For the text-containing cell, return its midpoint in (X, Y) coordinate format. 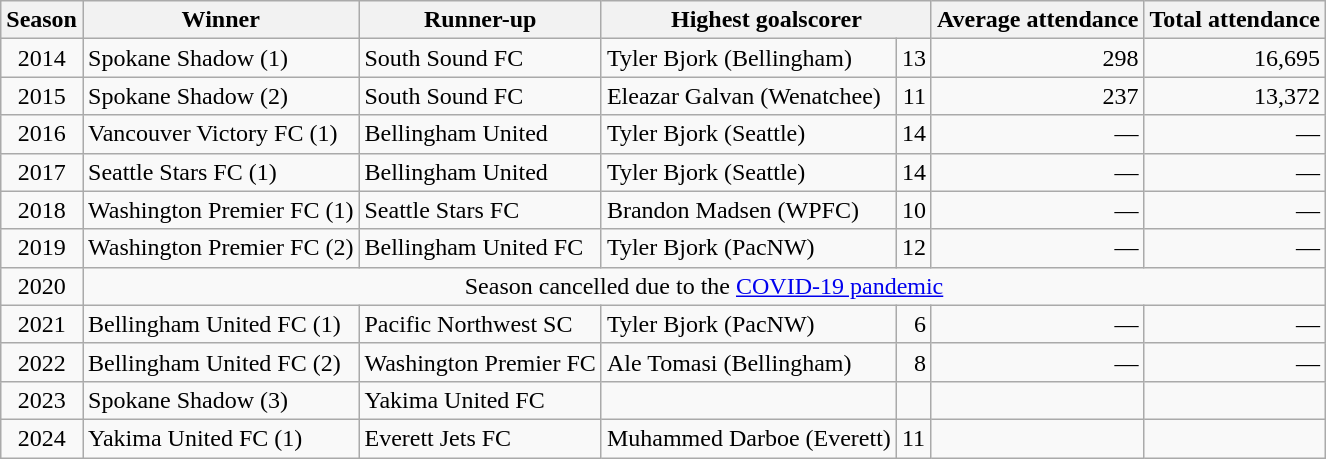
Washington Premier FC (1) (220, 210)
Muhammed Darboe (Everett) (748, 438)
Vancouver Victory FC (1) (220, 134)
2014 (42, 58)
Washington Premier FC (2) (220, 248)
Ale Tomasi (Bellingham) (748, 362)
Runner-up (480, 20)
Spokane Shadow (2) (220, 96)
8 (914, 362)
Seattle Stars FC (1) (220, 172)
Bellingham United FC (2) (220, 362)
298 (1038, 58)
Bellingham United FC (480, 248)
2016 (42, 134)
Brandon Madsen (WPFC) (748, 210)
237 (1038, 96)
Eleazar Galvan (Wenatchee) (748, 96)
Seattle Stars FC (480, 210)
Highest goalscorer (766, 20)
Washington Premier FC (480, 362)
13,372 (1235, 96)
2015 (42, 96)
Everett Jets FC (480, 438)
Pacific Northwest SC (480, 324)
2022 (42, 362)
Season (42, 20)
Season cancelled due to the COVID-19 pandemic (704, 286)
Spokane Shadow (1) (220, 58)
Tyler Bjork (Bellingham) (748, 58)
Winner (220, 20)
2019 (42, 248)
16,695 (1235, 58)
Spokane Shadow (3) (220, 400)
10 (914, 210)
12 (914, 248)
Bellingham United FC (1) (220, 324)
Yakima United FC (1) (220, 438)
6 (914, 324)
Average attendance (1038, 20)
2021 (42, 324)
Total attendance (1235, 20)
Yakima United FC (480, 400)
2017 (42, 172)
2023 (42, 400)
13 (914, 58)
2020 (42, 286)
2018 (42, 210)
2024 (42, 438)
